Identify which cell holds the provided text, then report its [x, y] central coordinate. 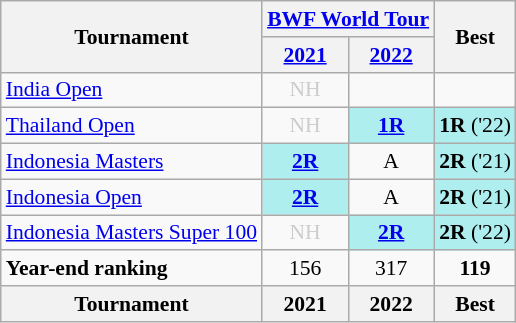
119 [475, 269]
1R ('22) [475, 126]
India Open [132, 90]
Indonesia Masters Super 100 [132, 233]
Thailand Open [132, 126]
317 [391, 269]
Indonesia Masters [132, 162]
Indonesia Open [132, 197]
1R [391, 126]
Year-end ranking [132, 269]
BWF World Tour [348, 19]
156 [305, 269]
2R ('22) [475, 233]
